Identify which cell holds the provided text, then report its (x, y) central coordinate. 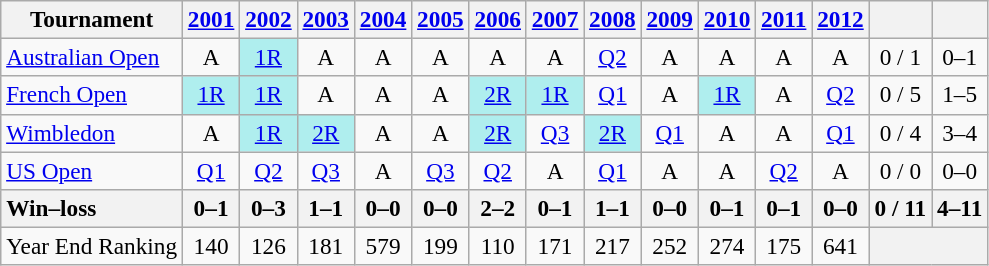
Year End Ranking (92, 246)
217 (612, 246)
175 (784, 246)
171 (554, 246)
2001 (210, 19)
0–3 (268, 208)
4–11 (960, 208)
181 (326, 246)
641 (840, 246)
199 (440, 246)
110 (498, 246)
2010 (726, 19)
Wimbledon (92, 133)
0 / 11 (900, 208)
US Open (92, 170)
2008 (612, 19)
2005 (440, 19)
2007 (554, 19)
2006 (498, 19)
579 (382, 246)
1–5 (960, 95)
2002 (268, 19)
2–2 (498, 208)
Win–loss (92, 208)
2004 (382, 19)
2011 (784, 19)
Australian Open (92, 57)
274 (726, 246)
0 / 4 (900, 133)
0 / 0 (900, 170)
2009 (670, 19)
3–4 (960, 133)
140 (210, 246)
0 / 1 (900, 57)
252 (670, 246)
Tournament (92, 19)
French Open (92, 95)
0 / 5 (900, 95)
2003 (326, 19)
126 (268, 246)
2012 (840, 19)
